From the cell containing the given text, extract its center point as (X, Y) coordinate. 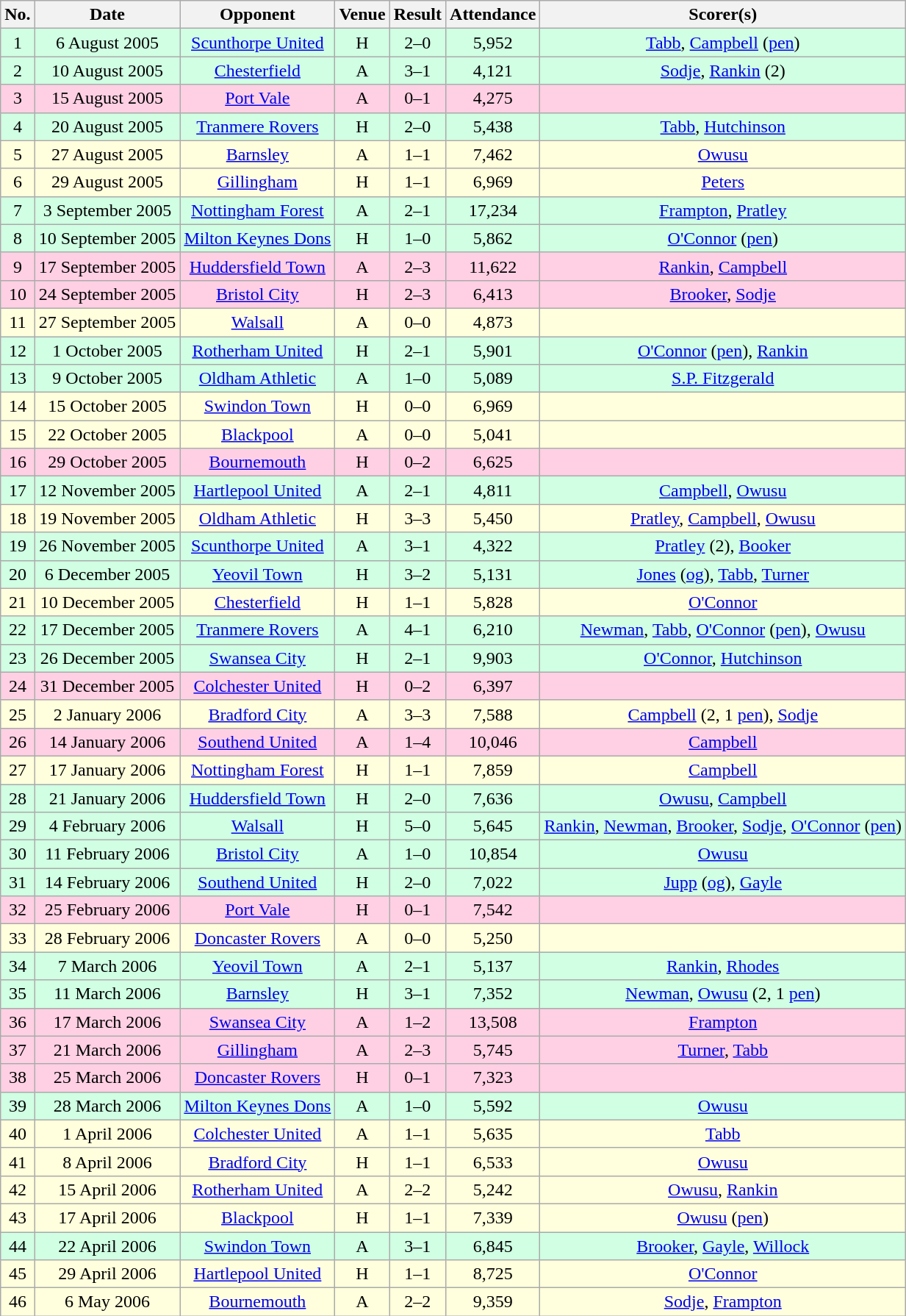
4,322 (493, 546)
7,542 (493, 910)
Turner, Tabb (723, 1050)
Jupp (og), Gayle (723, 882)
22 April 2006 (107, 1246)
11 March 2006 (107, 994)
Rankin, Rhodes (723, 966)
18 (18, 518)
10,046 (493, 742)
14 (18, 407)
26 December 2005 (107, 658)
28 (18, 798)
5,901 (493, 351)
19 (18, 546)
4,275 (493, 99)
10 September 2005 (107, 238)
25 February 2006 (107, 910)
7,462 (493, 154)
6,625 (493, 462)
5,041 (493, 435)
27 August 2005 (107, 154)
S.P. Fitzgerald (723, 379)
43 (18, 1217)
29 (18, 826)
Tabb, Hutchinson (723, 126)
17 April 2006 (107, 1217)
46 (18, 1302)
22 (18, 630)
6,845 (493, 1246)
33 (18, 938)
8 April 2006 (107, 1162)
Brooker, Sodje (723, 294)
44 (18, 1246)
2 January 2006 (107, 714)
40 (18, 1134)
3 September 2005 (107, 210)
9 (18, 266)
6 August 2005 (107, 43)
19 November 2005 (107, 518)
No. (18, 15)
Campbell (2, 1 pen), Sodje (723, 714)
2 (18, 71)
17 March 2006 (107, 1022)
Date (107, 15)
4 February 2006 (107, 826)
Peters (723, 182)
17 September 2005 (107, 266)
17 (18, 490)
Pratley, Campbell, Owusu (723, 518)
Campbell, Owusu (723, 490)
7 March 2006 (107, 966)
11,622 (493, 266)
11 February 2006 (107, 854)
8 (18, 238)
10 August 2005 (107, 71)
15 October 2005 (107, 407)
15 April 2006 (107, 1190)
9,359 (493, 1302)
Owusu (pen) (723, 1217)
6,210 (493, 630)
27 (18, 770)
13 (18, 379)
7,859 (493, 770)
20 (18, 574)
10 December 2005 (107, 602)
10,854 (493, 854)
20 August 2005 (107, 126)
17 December 2005 (107, 630)
4,121 (493, 71)
5,250 (493, 938)
28 March 2006 (107, 1106)
Result (417, 15)
Pratley (2), Booker (723, 546)
4 (18, 126)
37 (18, 1050)
45 (18, 1274)
27 September 2005 (107, 322)
6 December 2005 (107, 574)
1 April 2006 (107, 1134)
7,323 (493, 1078)
Frampton (723, 1022)
21 (18, 602)
24 (18, 686)
Owusu, Campbell (723, 798)
14 January 2006 (107, 742)
26 (18, 742)
34 (18, 966)
24 September 2005 (107, 294)
23 (18, 658)
14 February 2006 (107, 882)
13,508 (493, 1022)
17,234 (493, 210)
5,645 (493, 826)
6 May 2006 (107, 1302)
30 (18, 854)
7,588 (493, 714)
Owusu, Rankin (723, 1190)
21 January 2006 (107, 798)
16 (18, 462)
Opponent (257, 15)
28 February 2006 (107, 938)
Frampton, Pratley (723, 210)
6 (18, 182)
9 October 2005 (107, 379)
29 August 2005 (107, 182)
15 (18, 435)
29 October 2005 (107, 462)
4,873 (493, 322)
15 August 2005 (107, 99)
5,131 (493, 574)
8,725 (493, 1274)
Tabb (723, 1134)
5,438 (493, 126)
25 (18, 714)
32 (18, 910)
35 (18, 994)
Sodje, Frampton (723, 1302)
O'Connor (pen), Rankin (723, 351)
7,022 (493, 882)
7,636 (493, 798)
12 (18, 351)
1 October 2005 (107, 351)
5,635 (493, 1134)
1–4 (417, 742)
6,397 (493, 686)
Newman, Tabb, O'Connor (pen), Owusu (723, 630)
7 (18, 210)
9,903 (493, 658)
31 (18, 882)
5,952 (493, 43)
O'Connor (pen) (723, 238)
29 April 2006 (107, 1274)
Rankin, Campbell (723, 266)
39 (18, 1106)
7,352 (493, 994)
5,862 (493, 238)
3–2 (417, 574)
7,339 (493, 1217)
6,533 (493, 1162)
Venue (362, 15)
22 October 2005 (107, 435)
31 December 2005 (107, 686)
12 November 2005 (107, 490)
42 (18, 1190)
36 (18, 1022)
3 (18, 99)
5,242 (493, 1190)
5,089 (493, 379)
1–2 (417, 1022)
25 March 2006 (107, 1078)
Rankin, Newman, Brooker, Sodje, O'Connor (pen) (723, 826)
17 January 2006 (107, 770)
41 (18, 1162)
5,592 (493, 1106)
26 November 2005 (107, 546)
Brooker, Gayle, Willock (723, 1246)
11 (18, 322)
Attendance (493, 15)
1 (18, 43)
6,413 (493, 294)
21 March 2006 (107, 1050)
4–1 (417, 630)
4,811 (493, 490)
5–0 (417, 826)
38 (18, 1078)
10 (18, 294)
5,137 (493, 966)
5 (18, 154)
Newman, Owusu (2, 1 pen) (723, 994)
Scorer(s) (723, 15)
O'Connor, Hutchinson (723, 658)
5,745 (493, 1050)
5,450 (493, 518)
Jones (og), Tabb, Turner (723, 574)
Sodje, Rankin (2) (723, 71)
5,828 (493, 602)
Tabb, Campbell (pen) (723, 43)
